Search for the cell housing the specified text and yield its [X, Y] center coordinate. 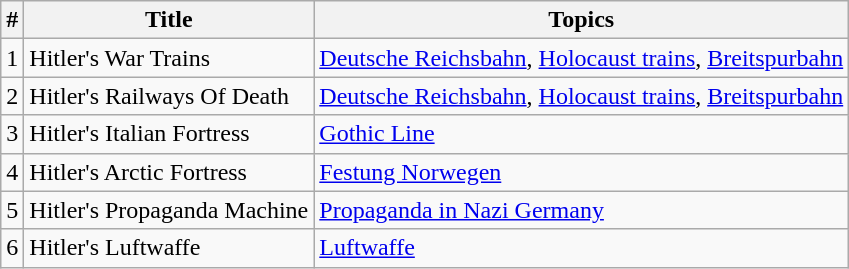
4 [12, 172]
Hitler's Propaganda Machine [169, 210]
Festung Norwegen [582, 172]
6 [12, 248]
Propaganda in Nazi Germany [582, 210]
Gothic Line [582, 134]
3 [12, 134]
Luftwaffe [582, 248]
Hitler's Italian Fortress [169, 134]
Hitler's War Trains [169, 58]
Hitler's Luftwaffe [169, 248]
Topics [582, 20]
# [12, 20]
Hitler's Arctic Fortress [169, 172]
Hitler's Railways Of Death [169, 96]
2 [12, 96]
1 [12, 58]
5 [12, 210]
Title [169, 20]
